Identify which cell holds the provided text, then report its [x, y] central coordinate. 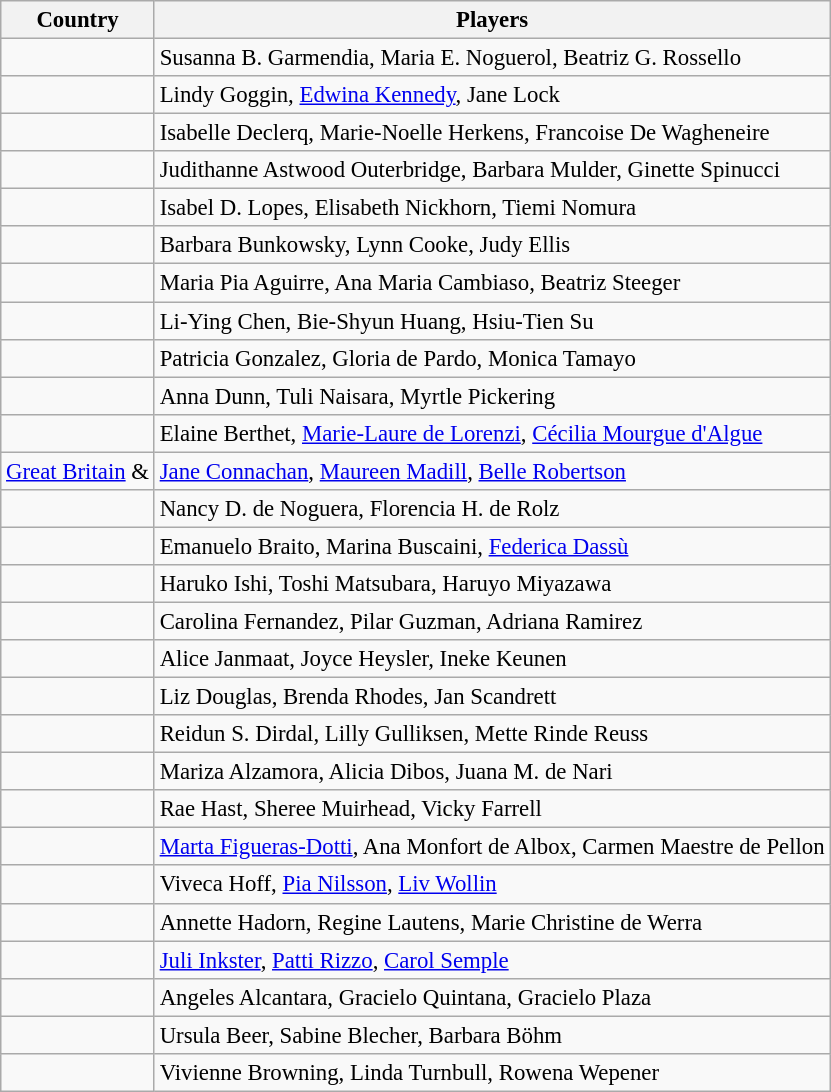
Patricia Gonzalez, Gloria de Pardo, Monica Tamayo [492, 358]
Haruko Ishi, Toshi Matsubara, Haruyo Miyazawa [492, 584]
Annette Hadorn, Regine Lautens, Marie Christine de Werra [492, 922]
Judithanne Astwood Outerbridge, Barbara Mulder, Ginette Spinucci [492, 170]
Players [492, 20]
Anna Dunn, Tuli Naisara, Myrtle Pickering [492, 396]
Jane Connachan, Maureen Madill, Belle Robertson [492, 471]
Viveca Hoff, Pia Nilsson, Liv Wollin [492, 885]
Isabelle Declerq, Marie-Noelle Herkens, Francoise De Wagheneire [492, 133]
Li-Ying Chen, Bie-Shyun Huang, Hsiu-Tien Su [492, 321]
Country [78, 20]
Great Britain & [78, 471]
Mariza Alzamora, Alicia Dibos, Juana M. de Nari [492, 772]
Liz Douglas, Brenda Rhodes, Jan Scandrett [492, 697]
Juli Inkster, Patti Rizzo, Carol Semple [492, 960]
Susanna B. Garmendia, Maria E. Noguerol, Beatriz G. Rossello [492, 58]
Carolina Fernandez, Pilar Guzman, Adriana Ramirez [492, 621]
Lindy Goggin, Edwina Kennedy, Jane Lock [492, 95]
Elaine Berthet, Marie-Laure de Lorenzi, Cécilia Mourgue d'Algue [492, 433]
Rae Hast, Sheree Muirhead, Vicky Farrell [492, 809]
Nancy D. de Noguera, Florencia H. de Rolz [492, 509]
Alice Janmaat, Joyce Heysler, Ineke Keunen [492, 659]
Emanuelo Braito, Marina Buscaini, Federica Dassù [492, 546]
Angeles Alcantara, Gracielo Quintana, Gracielo Plaza [492, 997]
Marta Figueras-Dotti, Ana Monfort de Albox, Carmen Maestre de Pellon [492, 847]
Maria Pia Aguirre, Ana Maria Cambiaso, Beatriz Steeger [492, 283]
Isabel D. Lopes, Elisabeth Nickhorn, Tiemi Nomura [492, 208]
Ursula Beer, Sabine Blecher, Barbara Böhm [492, 1035]
Barbara Bunkowsky, Lynn Cooke, Judy Ellis [492, 245]
Reidun S. Dirdal, Lilly Gulliksen, Mette Rinde Reuss [492, 734]
Vivienne Browning, Linda Turnbull, Rowena Wepener [492, 1073]
